Provide the (X, Y) coordinate of the cell's center where the given text is located.  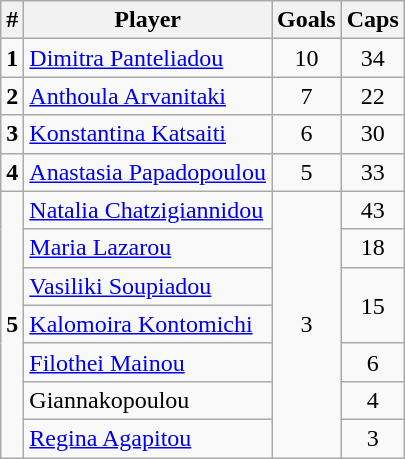
Dimitra Panteliadou (148, 58)
10 (307, 58)
Kalomoira Kontomichi (148, 324)
Anthoula Arvanitaki (148, 96)
22 (372, 96)
Player (148, 20)
43 (372, 210)
Vasiliki Soupiadou (148, 286)
Goals (307, 20)
2 (12, 96)
7 (307, 96)
1 (12, 58)
Natalia Chatzigiannidou (148, 210)
34 (372, 58)
Caps (372, 20)
# (12, 20)
Filothei Mainou (148, 362)
Regina Agapitou (148, 438)
18 (372, 248)
Anastasia Papadopoulou (148, 172)
Maria Lazarou (148, 248)
Giannakopoulou (148, 400)
15 (372, 305)
33 (372, 172)
30 (372, 134)
Konstantina Katsaiti (148, 134)
